Return the (X, Y) coordinate for the center point of the cell that contains the specified text.  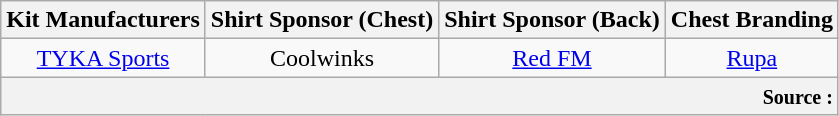
Red FM (552, 58)
TYKA Sports (104, 58)
Source : (420, 96)
Rupa (752, 58)
Chest Branding (752, 20)
Shirt Sponsor (Back) (552, 20)
Shirt Sponsor (Chest) (322, 20)
Coolwinks (322, 58)
Kit Manufacturers (104, 20)
